For the text-containing cell, return its midpoint in [X, Y] coordinate format. 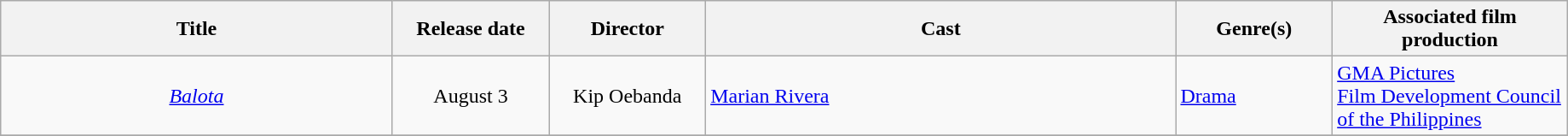
Cast [941, 29]
GMA PicturesFilm Development Council of the Philippines [1450, 96]
Kip Oebanda [628, 96]
Associated film production [1450, 29]
Marian Rivera [941, 96]
Title [196, 29]
Genre(s) [1254, 29]
Drama [1254, 96]
Release date [471, 29]
Balota [196, 96]
August 3 [471, 96]
Director [628, 29]
